Detect which cell encompasses the target text, then output its (X, Y) center coordinate. 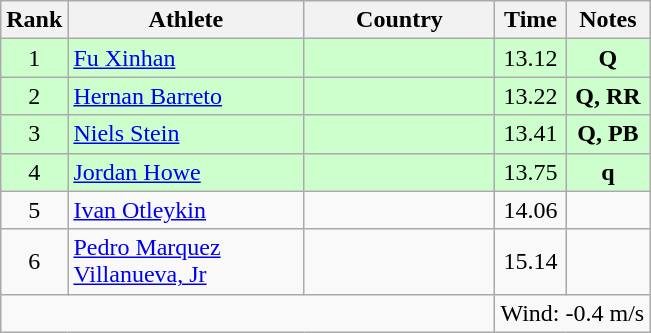
Q (608, 58)
2 (34, 96)
Jordan Howe (186, 172)
1 (34, 58)
q (608, 172)
13.41 (530, 134)
Niels Stein (186, 134)
13.75 (530, 172)
4 (34, 172)
Hernan Barreto (186, 96)
13.22 (530, 96)
Time (530, 20)
Q, PB (608, 134)
6 (34, 262)
Athlete (186, 20)
Pedro Marquez Villanueva, Jr (186, 262)
Country (400, 20)
3 (34, 134)
Rank (34, 20)
13.12 (530, 58)
Wind: -0.4 m/s (572, 313)
Q, RR (608, 96)
Fu Xinhan (186, 58)
15.14 (530, 262)
Ivan Otleykin (186, 210)
Notes (608, 20)
5 (34, 210)
14.06 (530, 210)
